Detect which cell encompasses the target text, then output its (X, Y) center coordinate. 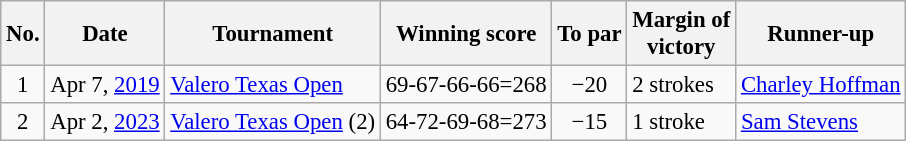
Charley Hoffman (821, 85)
No. (23, 34)
To par (590, 34)
64-72-69-68=273 (466, 122)
Apr 7, 2019 (105, 85)
Winning score (466, 34)
1 (23, 85)
Runner-up (821, 34)
2 (23, 122)
Valero Texas Open (272, 85)
2 strokes (682, 85)
−20 (590, 85)
Sam Stevens (821, 122)
Apr 2, 2023 (105, 122)
69-67-66-66=268 (466, 85)
−15 (590, 122)
Tournament (272, 34)
Valero Texas Open (2) (272, 122)
Margin ofvictory (682, 34)
Date (105, 34)
1 stroke (682, 122)
